Identify which cell holds the provided text, then report its [x, y] central coordinate. 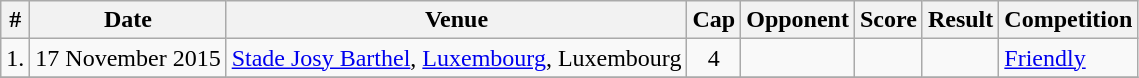
Competition [1068, 20]
# [16, 20]
Score [888, 20]
4 [714, 58]
1. [16, 58]
Opponent [798, 20]
Venue [456, 20]
Stade Josy Barthel, Luxembourg, Luxembourg [456, 58]
Result [960, 20]
Friendly [1068, 58]
Date [128, 20]
Cap [714, 20]
17 November 2015 [128, 58]
